Scan for the cell matching the given text and deliver its (x, y) coordinate at center. 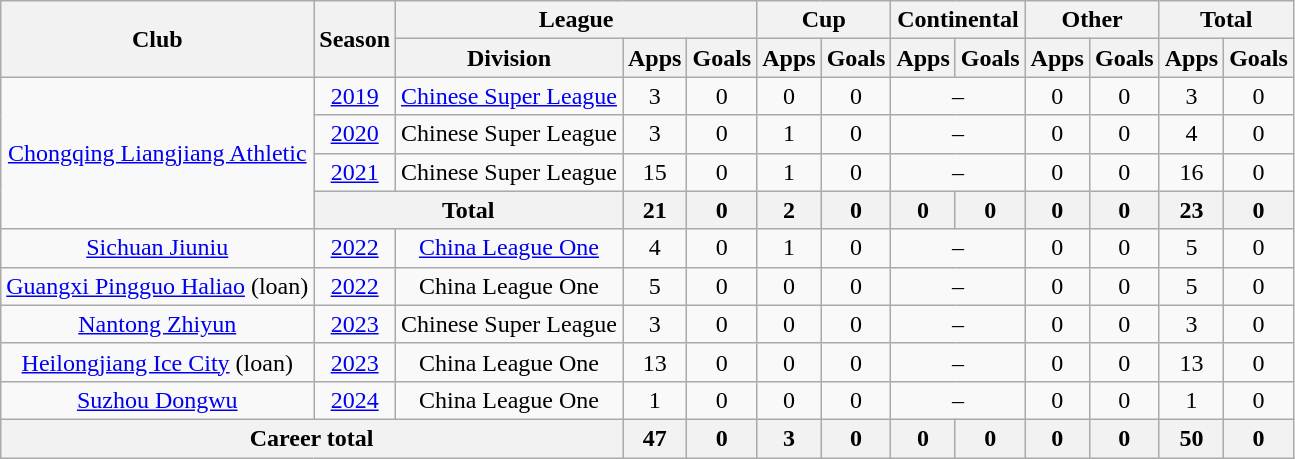
Cup (824, 20)
2020 (355, 134)
Chongqing Liangjiang Athletic (158, 153)
16 (1191, 172)
League (576, 20)
2 (789, 210)
Guangxi Pingguo Haliao (loan) (158, 286)
Sichuan Jiuniu (158, 248)
Division (510, 58)
50 (1191, 438)
Other (1092, 20)
Career total (312, 438)
47 (654, 438)
Season (355, 39)
Club (158, 39)
21 (654, 210)
2024 (355, 400)
Suzhou Dongwu (158, 400)
15 (654, 172)
Heilongjiang Ice City (loan) (158, 362)
Continental (958, 20)
23 (1191, 210)
Nantong Zhiyun (158, 324)
2021 (355, 172)
2019 (355, 96)
